Detect which cell encompasses the target text, then output its [x, y] center coordinate. 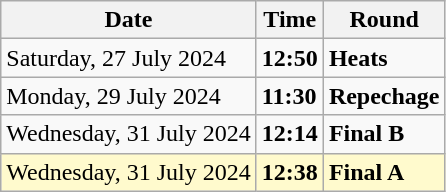
Final B [384, 134]
Repechage [384, 96]
12:14 [290, 134]
12:38 [290, 172]
Heats [384, 58]
Date [129, 20]
Monday, 29 July 2024 [129, 96]
Final A [384, 172]
Round [384, 20]
Time [290, 20]
Saturday, 27 July 2024 [129, 58]
11:30 [290, 96]
12:50 [290, 58]
